Capture the cell that displays the provided text and extract its [X, Y] central coordinate. 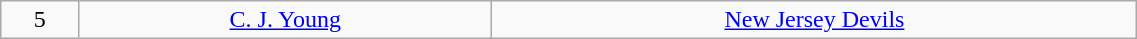
5 [40, 20]
New Jersey Devils [814, 20]
C. J. Young [286, 20]
